Output the [x, y] coordinate of the center of the cell containing the given text.  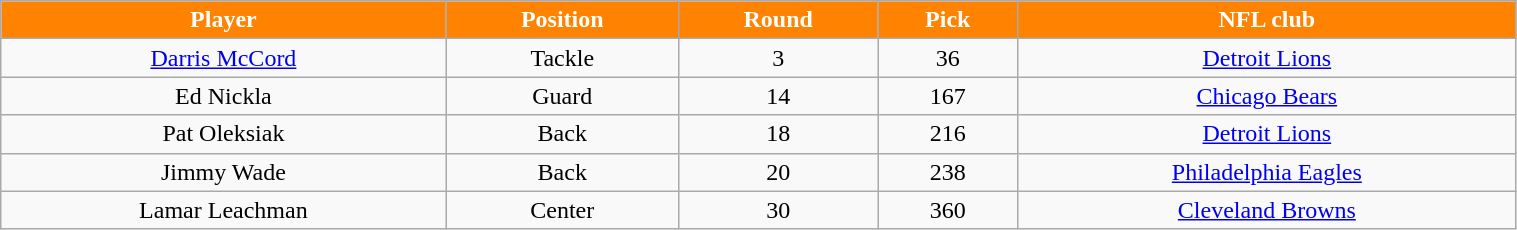
Player [224, 20]
216 [948, 134]
36 [948, 58]
Position [562, 20]
Jimmy Wade [224, 172]
Pick [948, 20]
Tackle [562, 58]
Chicago Bears [1267, 96]
Center [562, 210]
18 [778, 134]
Cleveland Browns [1267, 210]
Ed Nickla [224, 96]
NFL club [1267, 20]
Lamar Leachman [224, 210]
238 [948, 172]
14 [778, 96]
167 [948, 96]
360 [948, 210]
Darris McCord [224, 58]
Philadelphia Eagles [1267, 172]
Pat Oleksiak [224, 134]
3 [778, 58]
Round [778, 20]
Guard [562, 96]
30 [778, 210]
20 [778, 172]
